Identify which cell holds the provided text, then report its (x, y) central coordinate. 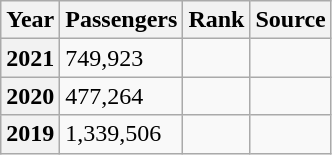
2019 (30, 134)
749,923 (122, 58)
2021 (30, 58)
Source (290, 20)
Rank (216, 20)
477,264 (122, 96)
1,339,506 (122, 134)
Passengers (122, 20)
Year (30, 20)
2020 (30, 96)
